Return the [X, Y] coordinate for the center point of the cell that contains the specified text.  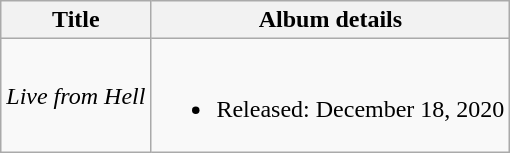
Released: December 18, 2020 [330, 96]
Title [76, 20]
Live from Hell [76, 96]
Album details [330, 20]
